Return (X, Y) of the center of cell containing provided text 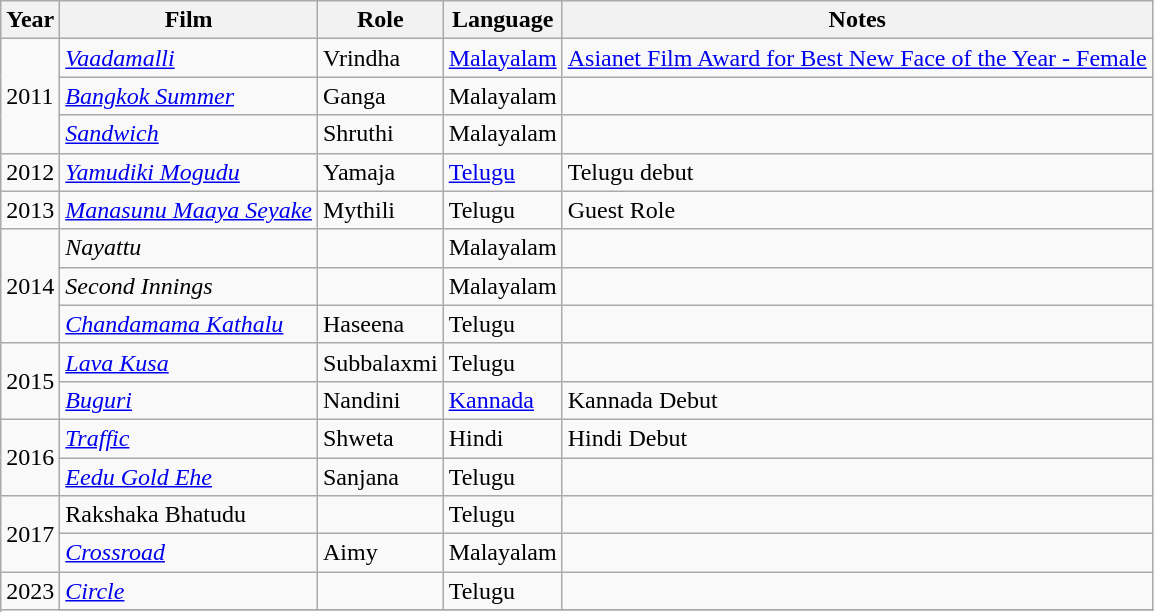
2011 (30, 96)
Kannada Debut (857, 400)
2014 (30, 286)
Chandamama Kathalu (189, 324)
Yamudiki Mogudu (189, 172)
Subbalaxmi (380, 362)
Shweta (380, 438)
Mythili (380, 210)
Bangkok Summer (189, 96)
Role (380, 20)
Vrindha (380, 58)
Second Innings (189, 286)
2012 (30, 172)
Yamaja (380, 172)
Hindi Debut (857, 438)
Year (30, 20)
2016 (30, 457)
Guest Role (857, 210)
2015 (30, 381)
Language (502, 20)
Crossroad (189, 553)
Nandini (380, 400)
Telugu debut (857, 172)
Hindi (502, 438)
Rakshaka Bhatudu (189, 515)
Aimy (380, 553)
2017 (30, 534)
2013 (30, 210)
Asianet Film Award for Best New Face of the Year - Female (857, 58)
Ganga (380, 96)
Kannada (502, 400)
Eedu Gold Ehe (189, 477)
Shruthi (380, 134)
2023 (30, 591)
Sandwich (189, 134)
Buguri (189, 400)
Circle (189, 591)
Film (189, 20)
Lava Kusa (189, 362)
Manasunu Maaya Seyake (189, 210)
Notes (857, 20)
Nayattu (189, 248)
Haseena (380, 324)
Traffic (189, 438)
Vaadamalli (189, 58)
Sanjana (380, 477)
